Find where the given text appears and provide that cell's center as (x, y) coordinate. 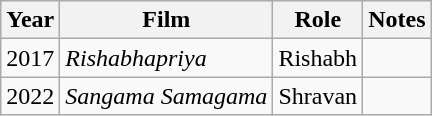
Sangama Samagama (166, 96)
Notes (397, 20)
Rishabh (318, 58)
Year (30, 20)
Film (166, 20)
2022 (30, 96)
2017 (30, 58)
Role (318, 20)
Shravan (318, 96)
Rishabhapriya (166, 58)
